For the text-containing cell, return its midpoint in (X, Y) coordinate format. 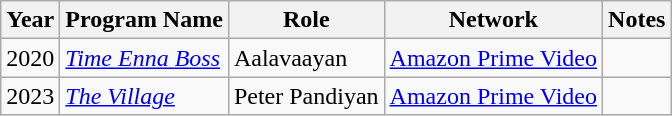
Aalavaayan (306, 58)
2020 (30, 58)
Peter Pandiyan (306, 96)
Year (30, 20)
Network (493, 20)
Role (306, 20)
Notes (637, 20)
Program Name (144, 20)
The Village (144, 96)
2023 (30, 96)
Time Enna Boss (144, 58)
